For the text-containing cell, return its midpoint in [X, Y] coordinate format. 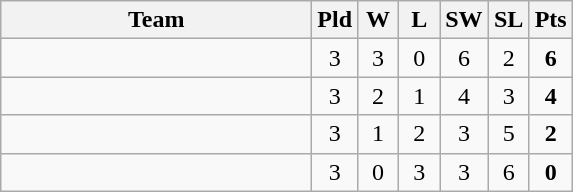
SL [508, 20]
W [378, 20]
5 [508, 134]
SW [464, 20]
Pld [335, 20]
L [420, 20]
Pts [550, 20]
Team [156, 20]
